Capture the cell that displays the provided text and extract its [X, Y] central coordinate. 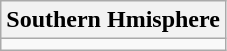
Southern Hmisphere [114, 20]
